Determine the [X, Y] coordinate at the center of the cell enclosing the given text.  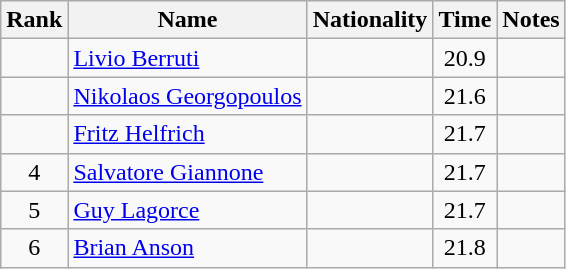
Nationality [370, 20]
Livio Berruti [188, 58]
4 [34, 172]
Fritz Helfrich [188, 134]
6 [34, 248]
21.8 [465, 248]
Brian Anson [188, 248]
Rank [34, 20]
Name [188, 20]
20.9 [465, 58]
21.6 [465, 96]
Notes [531, 20]
Guy Lagorce [188, 210]
5 [34, 210]
Salvatore Giannone [188, 172]
Nikolaos Georgopoulos [188, 96]
Time [465, 20]
